Locate the cell with the specified text and output its [x, y] center coordinate. 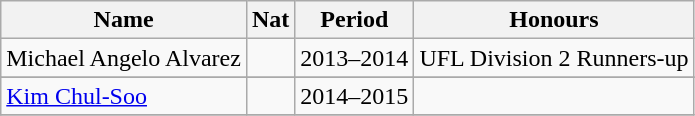
2014–2015 [354, 96]
Nat [270, 20]
UFL Division 2 Runners-up [554, 58]
Period [354, 20]
Honours [554, 20]
2013–2014 [354, 58]
Name [124, 20]
Kim Chul-Soo [124, 96]
Michael Angelo Alvarez [124, 58]
